Extract the (x, y) coordinate from the center of the cell holding the provided text.  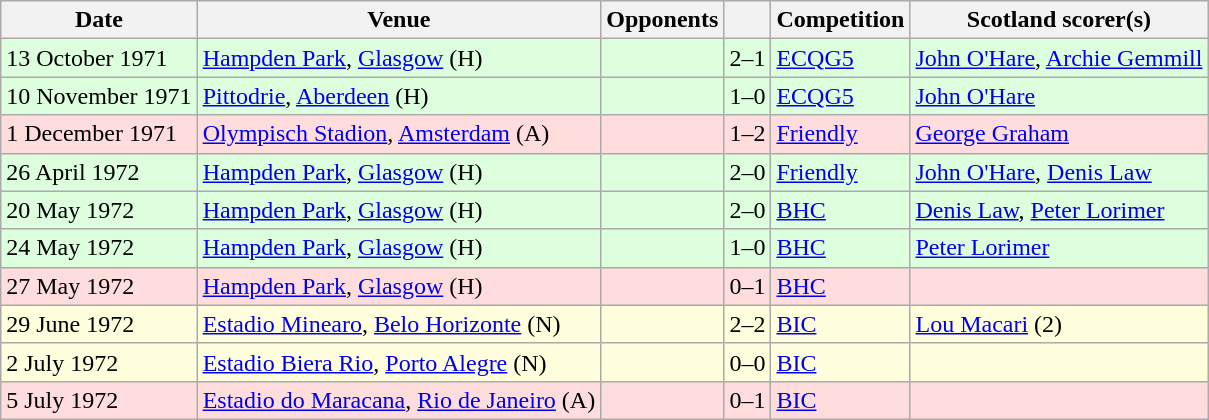
13 October 1971 (99, 58)
Olympisch Stadion, Amsterdam (A) (399, 134)
Estadio do Maracana, Rio de Janeiro (A) (399, 400)
26 April 1972 (99, 172)
2–2 (748, 324)
0–0 (748, 362)
Peter Lorimer (1059, 248)
24 May 1972 (99, 248)
Venue (399, 20)
2–1 (748, 58)
John O'Hare (1059, 96)
Opponents (662, 20)
George Graham (1059, 134)
Date (99, 20)
Competition (840, 20)
1 December 1971 (99, 134)
John O'Hare, Denis Law (1059, 172)
Scotland scorer(s) (1059, 20)
Lou Macari (2) (1059, 324)
10 November 1971 (99, 96)
John O'Hare, Archie Gemmill (1059, 58)
5 July 1972 (99, 400)
Estadio Biera Rio, Porto Alegre (N) (399, 362)
2 July 1972 (99, 362)
Estadio Minearo, Belo Horizonte (N) (399, 324)
Pittodrie, Aberdeen (H) (399, 96)
1–2 (748, 134)
Denis Law, Peter Lorimer (1059, 210)
27 May 1972 (99, 286)
20 May 1972 (99, 210)
29 June 1972 (99, 324)
